Detect which cell encompasses the target text, then output its [x, y] center coordinate. 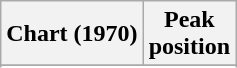
Peakposition [189, 34]
Chart (1970) [72, 34]
